From the cell containing the given text, extract its center point as [X, Y] coordinate. 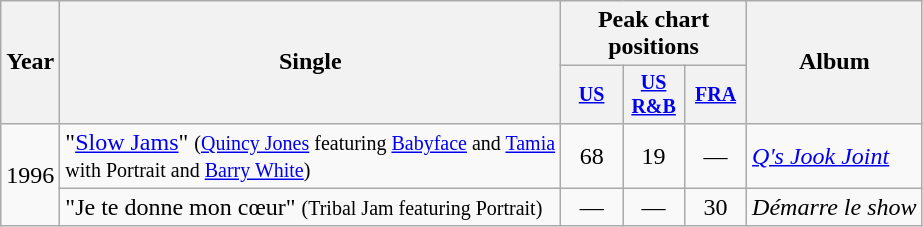
FRA [716, 94]
Album [835, 62]
Peak chart positions [654, 34]
1996 [30, 174]
"Slow Jams" (Quincy Jones featuring Babyface and Tamiawith Portrait and Barry White) [310, 156]
68 [592, 156]
30 [716, 207]
Year [30, 62]
Single [310, 62]
19 [654, 156]
"Je te donne mon cœur" (Tribal Jam featuring Portrait) [310, 207]
USR&B [654, 94]
Q's Jook Joint [835, 156]
US [592, 94]
Démarre le show [835, 207]
